From the cell containing the given text, extract its center point as (x, y) coordinate. 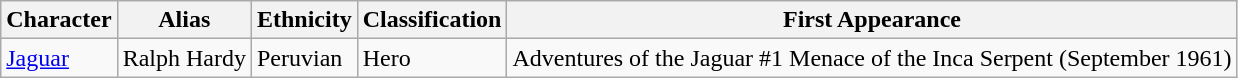
Jaguar (59, 58)
Peruvian (304, 58)
Hero (432, 58)
Classification (432, 20)
Ralph Hardy (184, 58)
Ethnicity (304, 20)
Adventures of the Jaguar #1 Menace of the Inca Serpent (September 1961) (872, 58)
First Appearance (872, 20)
Alias (184, 20)
Character (59, 20)
